Determine the [x, y] coordinate at the center of the cell enclosing the given text.  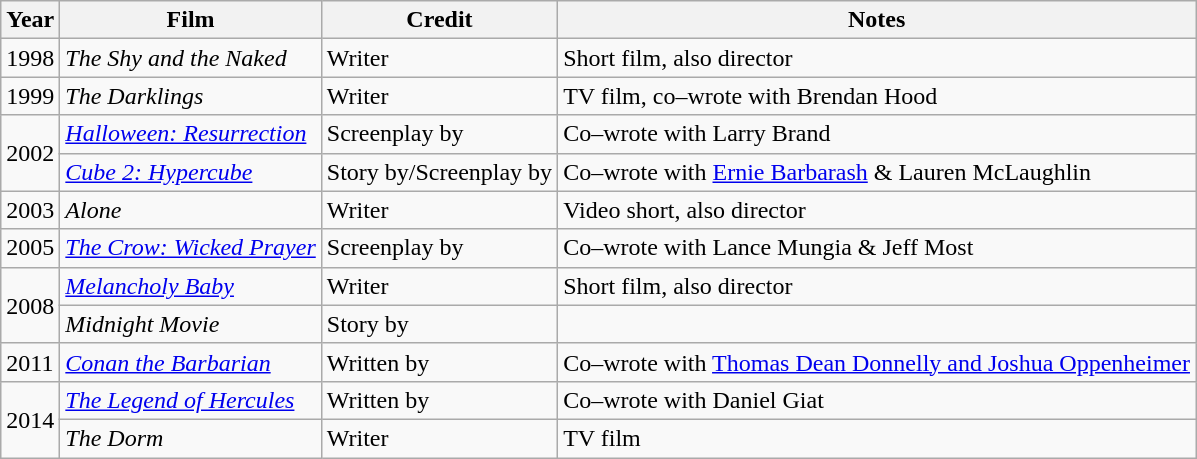
Credit [439, 20]
The Crow: Wicked Prayer [190, 248]
2008 [30, 305]
Co–wrote with Daniel Giat [877, 400]
2014 [30, 419]
1999 [30, 96]
Co–wrote with Larry Brand [877, 134]
Co–wrote with Lance Mungia & Jeff Most [877, 248]
2011 [30, 362]
The Dorm [190, 438]
TV film [877, 438]
Video short, also director [877, 210]
The Darklings [190, 96]
Notes [877, 20]
Conan the Barbarian [190, 362]
The Legend of Hercules [190, 400]
Co–wrote with Thomas Dean Donnelly and Joshua Oppenheimer [877, 362]
2002 [30, 153]
Film [190, 20]
Midnight Movie [190, 324]
Story by [439, 324]
Melancholy Baby [190, 286]
Alone [190, 210]
Cube 2: Hypercube [190, 172]
Halloween: Resurrection [190, 134]
Year [30, 20]
TV film, co–wrote with Brendan Hood [877, 96]
2003 [30, 210]
2005 [30, 248]
Story by/Screenplay by [439, 172]
Co–wrote with Ernie Barbarash & Lauren McLaughlin [877, 172]
The Shy and the Naked [190, 58]
1998 [30, 58]
